Locate the cell with the specified text and output its (X, Y) center coordinate. 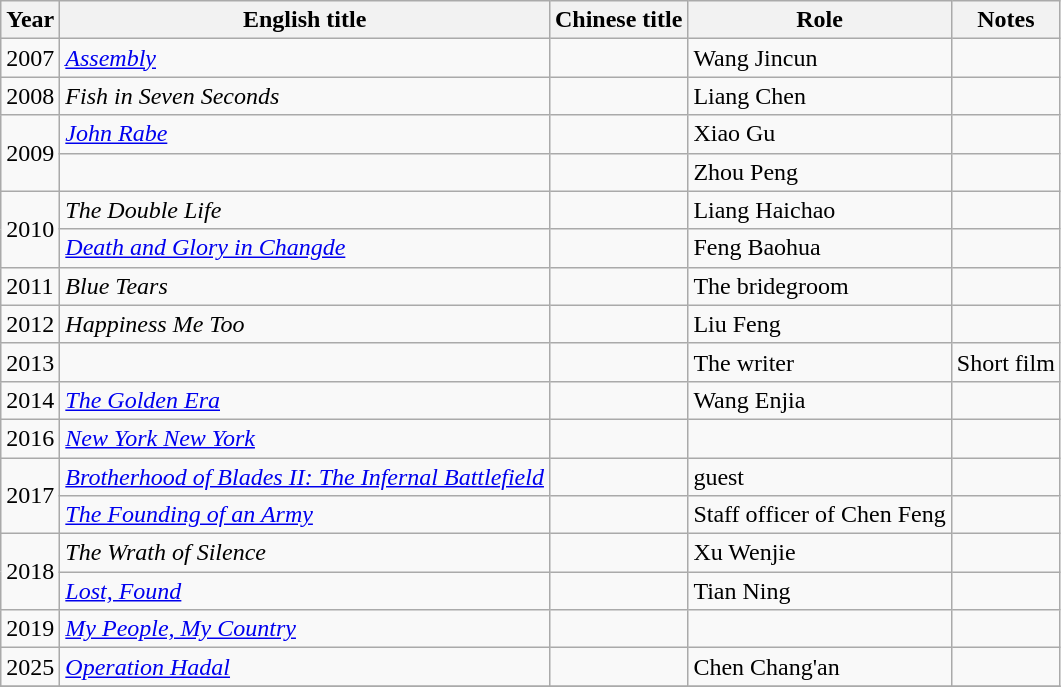
2007 (30, 58)
Notes (1006, 20)
Lost, Found (305, 591)
Blue Tears (305, 286)
Liu Feng (820, 324)
John Rabe (305, 134)
English title (305, 20)
Wang Enjia (820, 400)
The Golden Era (305, 400)
Happiness Me Too (305, 324)
Brotherhood of Blades II: The Infernal Battlefield (305, 477)
2019 (30, 629)
Feng Baohua (820, 248)
The Wrath of Silence (305, 553)
Fish in Seven Seconds (305, 96)
The bridegroom (820, 286)
Staff officer of Chen Feng (820, 515)
2011 (30, 286)
guest (820, 477)
Xu Wenjie (820, 553)
Operation Hadal (305, 667)
Chen Chang'an (820, 667)
2018 (30, 572)
2013 (30, 362)
2016 (30, 438)
2012 (30, 324)
Xiao Gu (820, 134)
Liang Chen (820, 96)
My People, My Country (305, 629)
Zhou Peng (820, 172)
Death and Glory in Changde (305, 248)
2009 (30, 153)
2014 (30, 400)
Assembly (305, 58)
2008 (30, 96)
2010 (30, 229)
New York New York (305, 438)
Tian Ning (820, 591)
The Double Life (305, 210)
2025 (30, 667)
Liang Haichao (820, 210)
The writer (820, 362)
Short film (1006, 362)
Chinese title (618, 20)
The Founding of an Army (305, 515)
2017 (30, 496)
Wang Jincun (820, 58)
Year (30, 20)
Role (820, 20)
